Find where the given text appears and provide that cell's center as [X, Y] coordinate. 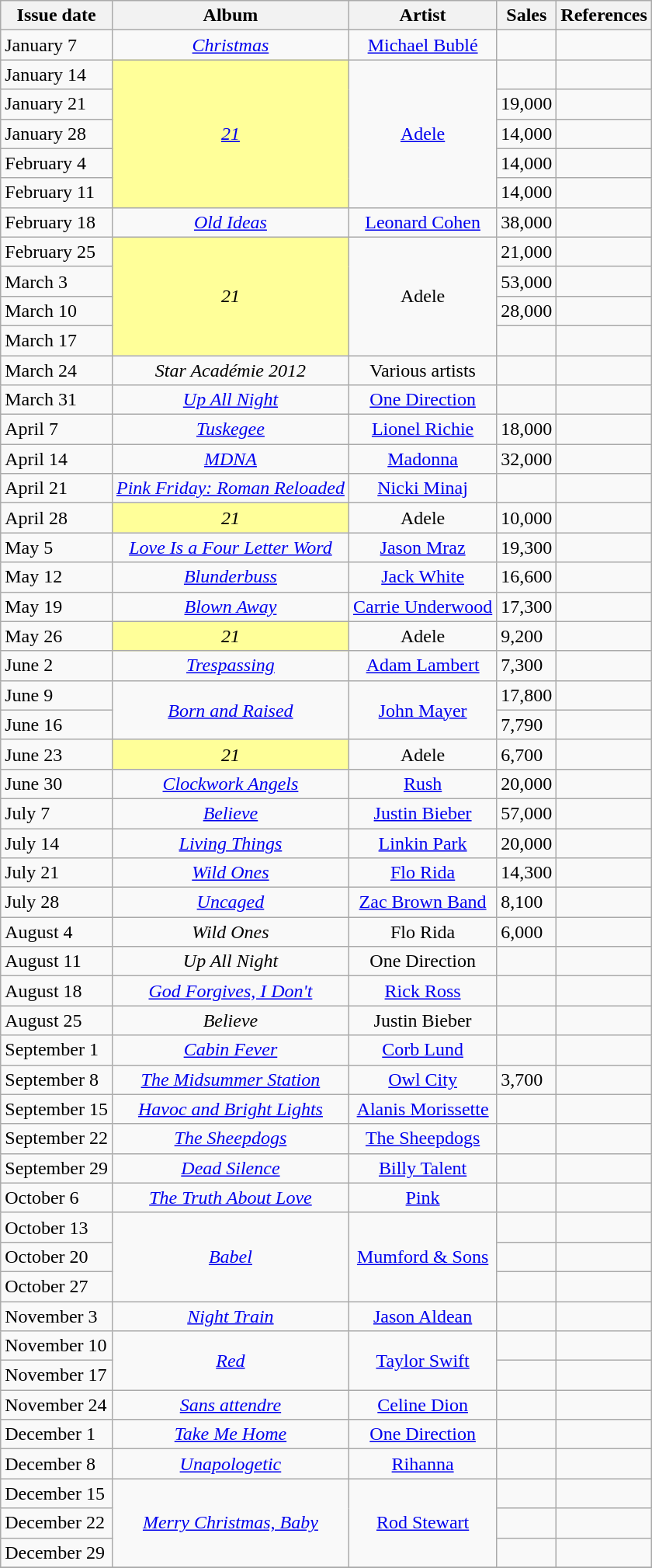
Unapologetic [230, 1464]
Tuskegee [230, 429]
Sans attendre [230, 1405]
February 11 [57, 193]
August 18 [57, 991]
May 26 [57, 636]
Owl City [422, 1080]
Billy Talent [422, 1168]
May 5 [57, 548]
December 22 [57, 1523]
7,790 [526, 725]
Adam Lambert [422, 666]
Jack White [422, 577]
March 3 [57, 281]
May 19 [57, 607]
November 3 [57, 1316]
6,700 [526, 754]
February 25 [57, 252]
Take Me Home [230, 1434]
8,100 [526, 902]
Born and Raised [230, 710]
Carrie Underwood [422, 607]
21,000 [526, 252]
December 1 [57, 1434]
Michael Bublé [422, 45]
September 1 [57, 1050]
August 4 [57, 932]
MDNA [230, 459]
Rihanna [422, 1464]
7,300 [526, 666]
November 24 [57, 1405]
38,000 [526, 222]
28,000 [526, 311]
19,000 [526, 104]
February 18 [57, 222]
Album [230, 16]
Blunderbuss [230, 577]
April 21 [57, 488]
Celine Dion [422, 1405]
Star Académie 2012 [230, 370]
Artist [422, 16]
References [604, 16]
Trespassing [230, 666]
God Forgives, I Don't [230, 991]
June 2 [57, 666]
16,600 [526, 577]
August 25 [57, 1020]
September 29 [57, 1168]
Various artists [422, 370]
Night Train [230, 1316]
October 6 [57, 1198]
April 14 [57, 459]
Rick Ross [422, 991]
Zac Brown Band [422, 902]
3,700 [526, 1080]
September 8 [57, 1080]
June 16 [57, 725]
Blown Away [230, 607]
9,200 [526, 636]
Merry Christmas, Baby [230, 1523]
October 27 [57, 1286]
March 17 [57, 340]
57,000 [526, 813]
August 11 [57, 961]
December 29 [57, 1552]
Old Ideas [230, 222]
July 21 [57, 873]
Leonard Cohen [422, 222]
32,000 [526, 459]
January 28 [57, 134]
The Truth About Love [230, 1198]
Alanis Morissette [422, 1109]
Issue date [57, 16]
Living Things [230, 843]
Nicki Minaj [422, 488]
April 7 [57, 429]
17,800 [526, 695]
May 12 [57, 577]
February 4 [57, 163]
Babel [230, 1257]
December 8 [57, 1464]
January 7 [57, 45]
September 15 [57, 1109]
Jason Aldean [422, 1316]
Dead Silence [230, 1168]
19,300 [526, 548]
Jason Mraz [422, 548]
6,000 [526, 932]
Rush [422, 784]
January 21 [57, 104]
53,000 [526, 281]
November 17 [57, 1375]
Linkin Park [422, 843]
Love Is a Four Letter Word [230, 548]
June 9 [57, 695]
June 23 [57, 754]
Corb Lund [422, 1050]
November 10 [57, 1346]
Pink Friday: Roman Reloaded [230, 488]
Taylor Swift [422, 1361]
The Midsummer Station [230, 1080]
June 30 [57, 784]
Rod Stewart [422, 1523]
March 31 [57, 400]
January 14 [57, 75]
18,000 [526, 429]
Clockwork Angels [230, 784]
March 24 [57, 370]
10,000 [526, 518]
July 28 [57, 902]
17,300 [526, 607]
Mumford & Sons [422, 1257]
Red [230, 1361]
Lionel Richie [422, 429]
Uncaged [230, 902]
July 7 [57, 813]
Cabin Fever [230, 1050]
October 13 [57, 1227]
March 10 [57, 311]
Pink [422, 1198]
Christmas [230, 45]
John Mayer [422, 710]
October 20 [57, 1257]
April 28 [57, 518]
July 14 [57, 843]
September 22 [57, 1139]
Madonna [422, 459]
14,300 [526, 873]
Sales [526, 16]
Havoc and Bright Lights [230, 1109]
December 15 [57, 1493]
